Return [x, y] of the center of cell containing provided text 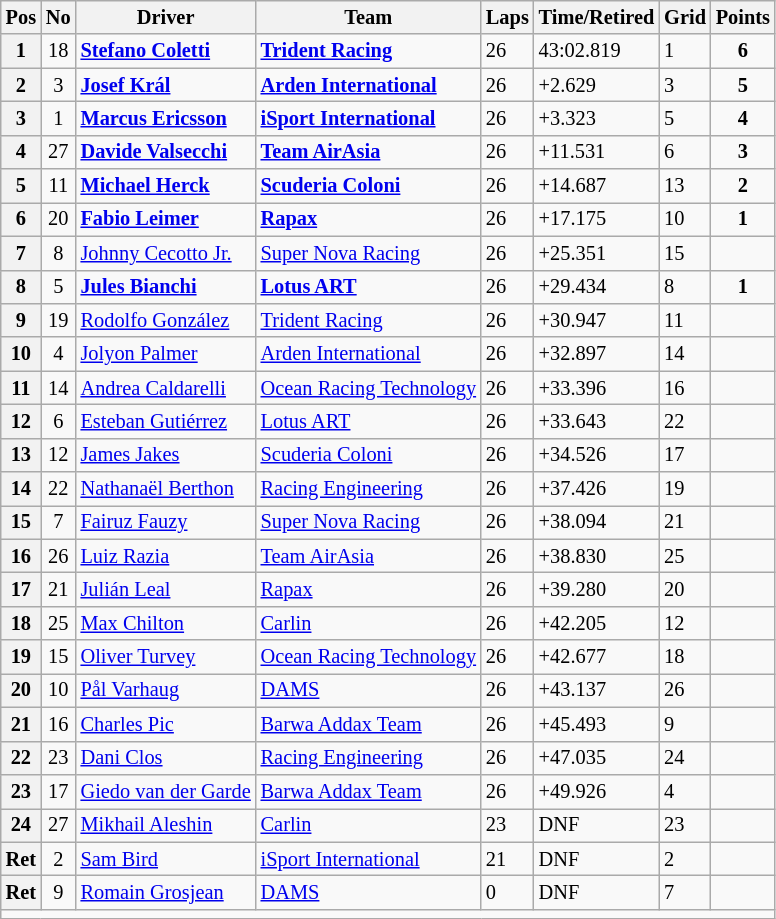
Charles Pic [166, 724]
Time/Retired [597, 17]
+11.531 [597, 152]
Stefano Coletti [166, 51]
+49.926 [597, 791]
+3.323 [597, 118]
+33.396 [597, 388]
Fabio Leimer [166, 219]
Julián Leal [166, 589]
+45.493 [597, 724]
Nathanaël Berthon [166, 489]
+37.426 [597, 489]
+38.094 [597, 522]
Jules Bianchi [166, 287]
+42.677 [597, 657]
Team [368, 17]
Jolyon Palmer [166, 354]
Driver [166, 17]
Sam Bird [166, 859]
+29.434 [597, 287]
+34.526 [597, 455]
Michael Herck [166, 186]
+2.629 [597, 85]
Luiz Razia [166, 556]
43:02.819 [597, 51]
Davide Valsecchi [166, 152]
+43.137 [597, 690]
+30.947 [597, 320]
+25.351 [597, 253]
Pål Varhaug [166, 690]
+39.280 [597, 589]
+47.035 [597, 758]
Marcus Ericsson [166, 118]
Andrea Caldarelli [166, 388]
Fairuz Fauzy [166, 522]
+14.687 [597, 186]
Giedo van der Garde [166, 791]
+32.897 [597, 354]
Dani Clos [166, 758]
Johnny Cecotto Jr. [166, 253]
No [58, 17]
Points [743, 17]
+42.205 [597, 623]
Oliver Turvey [166, 657]
Romain Grosjean [166, 892]
+33.643 [597, 421]
Grid [685, 17]
0 [508, 892]
+38.830 [597, 556]
Laps [508, 17]
Max Chilton [166, 623]
Josef Král [166, 85]
Mikhail Aleshin [166, 825]
+17.175 [597, 219]
James Jakes [166, 455]
Pos [21, 17]
Esteban Gutiérrez [166, 421]
Rodolfo González [166, 320]
